For the text-containing cell, return its midpoint in [X, Y] coordinate format. 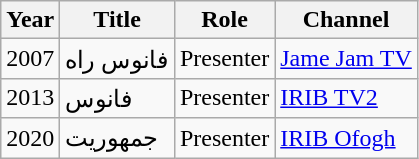
فانوس راه [118, 59]
Channel [346, 20]
Title [118, 20]
فانوس [118, 98]
جمهوریت [118, 138]
IRIB Ofogh [346, 138]
2020 [30, 138]
Year [30, 20]
Role [224, 20]
Jame Jam TV [346, 59]
IRIB TV2 [346, 98]
2013 [30, 98]
2007 [30, 59]
